Determine the [x, y] coordinate at the center of the cell enclosing the given text.  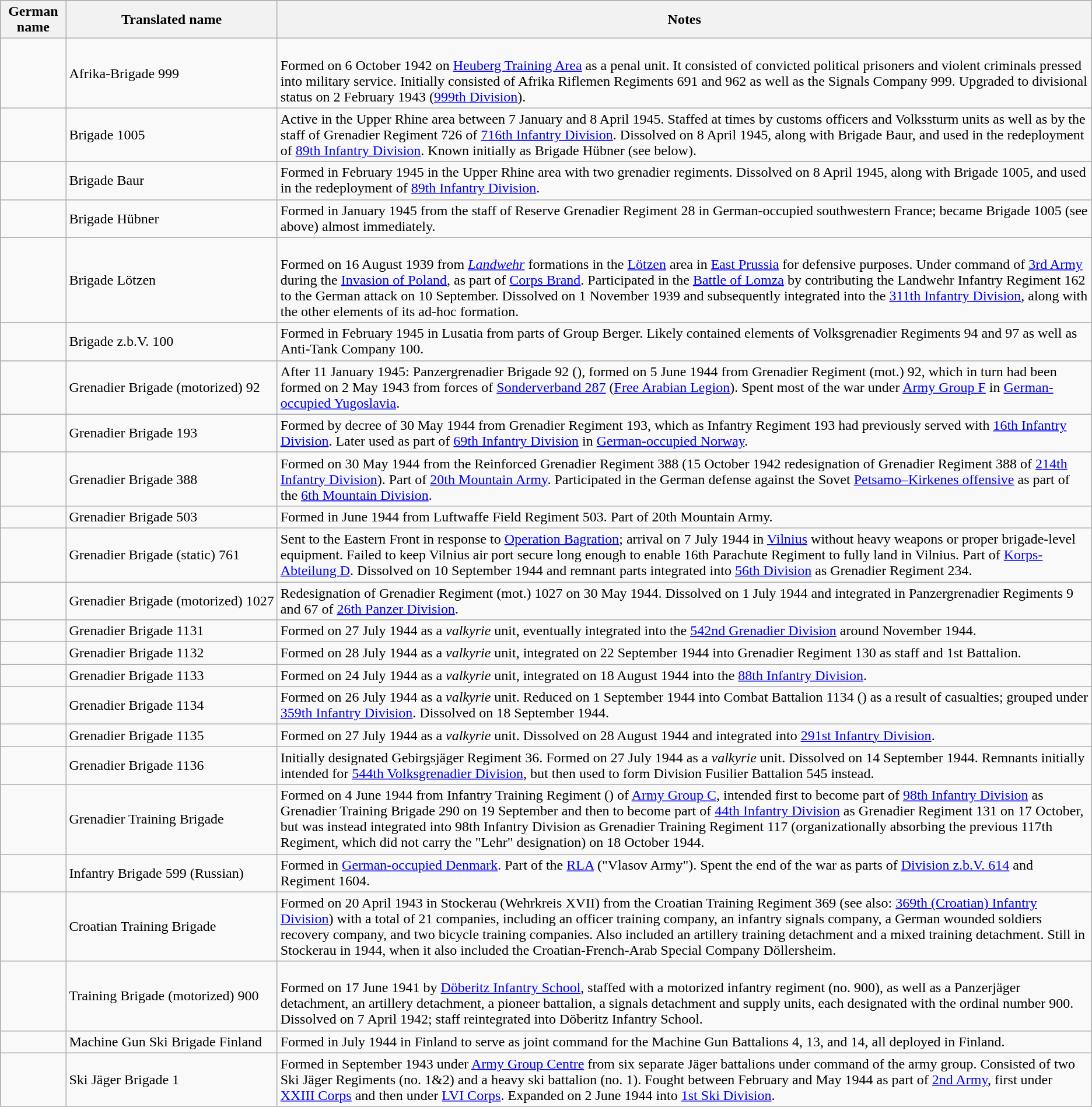
Formed on 24 July 1944 as a valkyrie unit, integrated on 18 August 1944 into the 88th Infantry Division. [684, 675]
Formed on 27 July 1944 as a valkyrie unit, eventually integrated into the 542nd Grenadier Division around November 1944. [684, 631]
Grenadier Brigade 1133 [171, 675]
Grenadier Brigade (static) 761 [171, 555]
German name [33, 20]
Grenadier Brigade (motorized) 1027 [171, 601]
Formed in July 1944 in Finland to serve as joint command for the Machine Gun Battalions 4, 13, and 14, all deployed in Finland. [684, 1042]
Formed on 28 July 1944 as a valkyrie unit, integrated on 22 September 1944 into Grenadier Regiment 130 as staff and 1st Battalion. [684, 653]
Brigade z.b.V. 100 [171, 342]
Grenadier Brigade 388 [171, 479]
Notes [684, 20]
Brigade Baur [171, 181]
Grenadier Brigade 503 [171, 517]
Brigade Hübner [171, 218]
Ski Jäger Brigade 1 [171, 1080]
Croatian Training Brigade [171, 926]
Grenadier Brigade 1136 [171, 765]
Translated name [171, 20]
Infantry Brigade 599 (Russian) [171, 873]
Training Brigade (motorized) 900 [171, 996]
Machine Gun Ski Brigade Finland [171, 1042]
Formed in German-occupied Denmark. Part of the RLA ("Vlasov Army"). Spent the end of the war as parts of Division z.b.V. 614 and Regiment 1604. [684, 873]
Grenadier Training Brigade [171, 819]
Brigade 1005 [171, 135]
Formed on 27 July 1944 as a valkyrie unit. Dissolved on 28 August 1944 and integrated into 291st Infantry Division. [684, 735]
Grenadier Brigade 1132 [171, 653]
Grenadier Brigade 1135 [171, 735]
Grenadier Brigade (motorized) 92 [171, 387]
Grenadier Brigade 1131 [171, 631]
Grenadier Brigade 1134 [171, 706]
Formed in June 1944 from Luftwaffe Field Regiment 503. Part of 20th Mountain Army. [684, 517]
Grenadier Brigade 193 [171, 433]
Afrika-Brigade 999 [171, 73]
Brigade Lötzen [171, 280]
